For the text-containing cell, return its midpoint in [x, y] coordinate format. 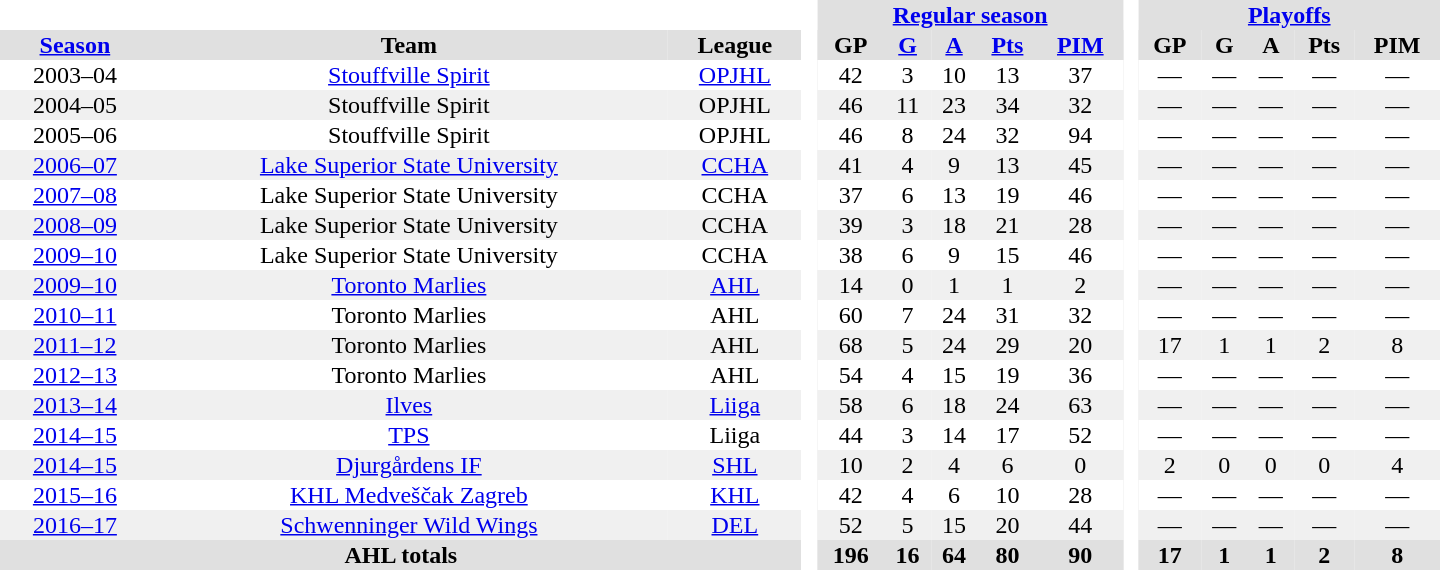
2003–04 [75, 75]
2008–09 [75, 225]
80 [1007, 555]
94 [1081, 135]
2016–17 [75, 525]
KHL Medveščak Zagreb [409, 495]
68 [850, 345]
54 [850, 375]
45 [1081, 165]
29 [1007, 345]
39 [850, 225]
KHL [735, 495]
Team [409, 45]
2012–13 [75, 375]
AHL totals [401, 555]
Playoffs [1290, 15]
60 [850, 315]
38 [850, 255]
Schwenninger Wild Wings [409, 525]
DEL [735, 525]
Season [75, 45]
2005–06 [75, 135]
196 [850, 555]
TPS [409, 435]
SHL [735, 465]
2011–12 [75, 345]
63 [1081, 405]
41 [850, 165]
League [735, 45]
Regular season [970, 15]
58 [850, 405]
23 [954, 105]
2015–16 [75, 495]
21 [1007, 225]
36 [1081, 375]
Djurgårdens IF [409, 465]
2010–11 [75, 315]
Ilves [409, 405]
64 [954, 555]
7 [907, 315]
2013–14 [75, 405]
34 [1007, 105]
90 [1081, 555]
31 [1007, 315]
2007–08 [75, 195]
2006–07 [75, 165]
16 [907, 555]
11 [907, 105]
2004–05 [75, 105]
